Output the (X, Y) coordinate of the center of the cell containing the given text.  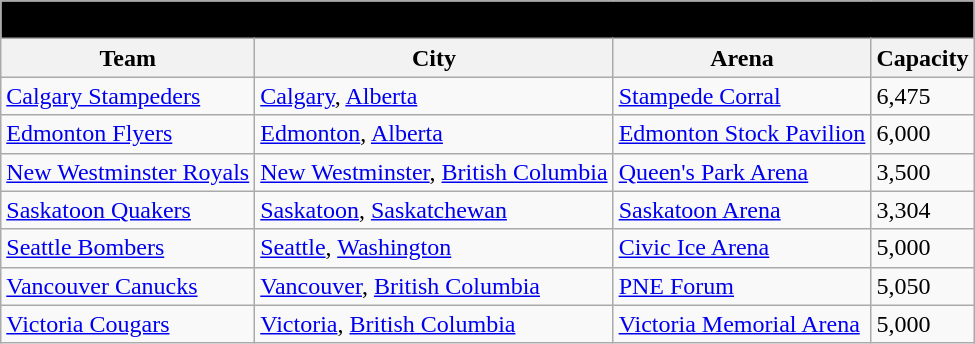
Calgary Stampeders (128, 96)
Seattle Bombers (128, 248)
1953–54 Western Hockey League (488, 20)
Queen's Park Arena (742, 172)
6,475 (922, 96)
City (434, 58)
3,500 (922, 172)
3,304 (922, 210)
6,000 (922, 134)
Stampede Corral (742, 96)
Saskatoon Quakers (128, 210)
Saskatoon Arena (742, 210)
PNE Forum (742, 286)
New Westminster, British Columbia (434, 172)
Seattle, Washington (434, 248)
Edmonton Flyers (128, 134)
Victoria, British Columbia (434, 324)
5,050 (922, 286)
Team (128, 58)
Victoria Memorial Arena (742, 324)
New Westminster Royals (128, 172)
Vancouver, British Columbia (434, 286)
Saskatoon, Saskatchewan (434, 210)
Capacity (922, 58)
Edmonton, Alberta (434, 134)
Edmonton Stock Pavilion (742, 134)
Victoria Cougars (128, 324)
Vancouver Canucks (128, 286)
Civic Ice Arena (742, 248)
Arena (742, 58)
Calgary, Alberta (434, 96)
